From the cell containing the given text, extract its center point as (X, Y) coordinate. 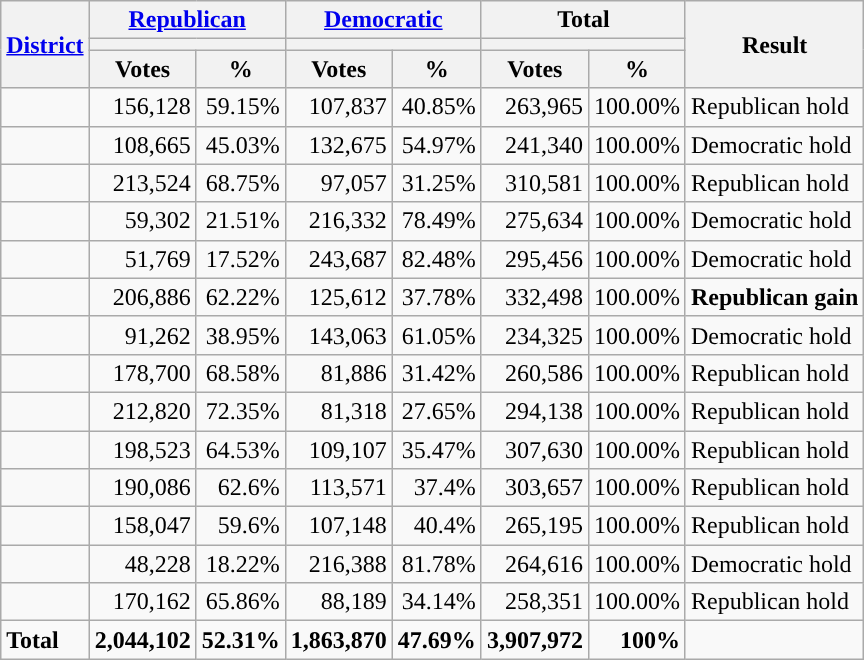
Republican gain (774, 297)
34.14% (436, 602)
206,886 (142, 297)
78.49% (436, 221)
82.48% (436, 259)
40.4% (436, 526)
62.6% (240, 488)
108,665 (142, 145)
258,351 (534, 602)
2,044,102 (142, 640)
265,195 (534, 526)
64.53% (240, 449)
216,388 (338, 564)
62.22% (240, 297)
38.95% (240, 335)
310,581 (534, 183)
213,524 (142, 183)
68.58% (240, 373)
190,086 (142, 488)
59.6% (240, 526)
132,675 (338, 145)
81,886 (338, 373)
307,630 (534, 449)
241,340 (534, 145)
216,332 (338, 221)
263,965 (534, 107)
48,228 (142, 564)
143,063 (338, 335)
Democratic (383, 20)
294,138 (534, 411)
52.31% (240, 640)
156,128 (142, 107)
Republican (187, 20)
81,318 (338, 411)
37.78% (436, 297)
332,498 (534, 297)
81.78% (436, 564)
234,325 (534, 335)
35.47% (436, 449)
18.22% (240, 564)
21.51% (240, 221)
170,162 (142, 602)
109,107 (338, 449)
72.35% (240, 411)
68.75% (240, 183)
37.4% (436, 488)
107,837 (338, 107)
158,047 (142, 526)
113,571 (338, 488)
97,057 (338, 183)
61.05% (436, 335)
Result (774, 44)
125,612 (338, 297)
47.69% (436, 640)
275,634 (534, 221)
198,523 (142, 449)
295,456 (534, 259)
3,907,972 (534, 640)
1,863,870 (338, 640)
303,657 (534, 488)
91,262 (142, 335)
65.86% (240, 602)
243,687 (338, 259)
40.85% (436, 107)
260,586 (534, 373)
88,189 (338, 602)
178,700 (142, 373)
51,769 (142, 259)
17.52% (240, 259)
212,820 (142, 411)
54.97% (436, 145)
59,302 (142, 221)
107,148 (338, 526)
59.15% (240, 107)
45.03% (240, 145)
27.65% (436, 411)
District (45, 44)
31.25% (436, 183)
264,616 (534, 564)
100% (636, 640)
31.42% (436, 373)
